Determine the (X, Y) coordinate at the center of the cell enclosing the given text.  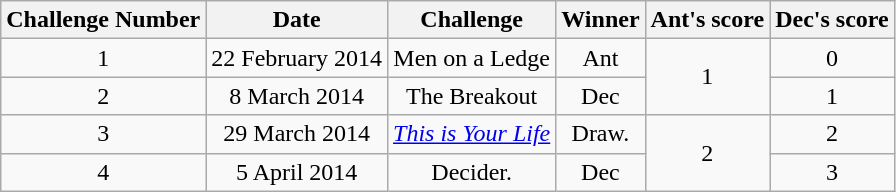
22 February 2014 (297, 58)
Challenge (472, 20)
Dec's score (832, 20)
8 March 2014 (297, 96)
Challenge Number (104, 20)
Ant's score (708, 20)
29 March 2014 (297, 134)
Winner (600, 20)
5 April 2014 (297, 172)
Ant (600, 58)
Date (297, 20)
Men on a Ledge (472, 58)
4 (104, 172)
This is Your Life (472, 134)
The Breakout (472, 96)
0 (832, 58)
Draw. (600, 134)
Decider. (472, 172)
